Provide the (x, y) coordinate of the cell's center where the given text is located.  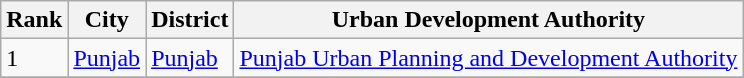
Rank (34, 20)
Urban Development Authority (488, 20)
1 (34, 58)
City (107, 20)
District (190, 20)
Punjab Urban Planning and Development Authority (488, 58)
